Determine the [X, Y] coordinate at the center of the cell enclosing the given text.  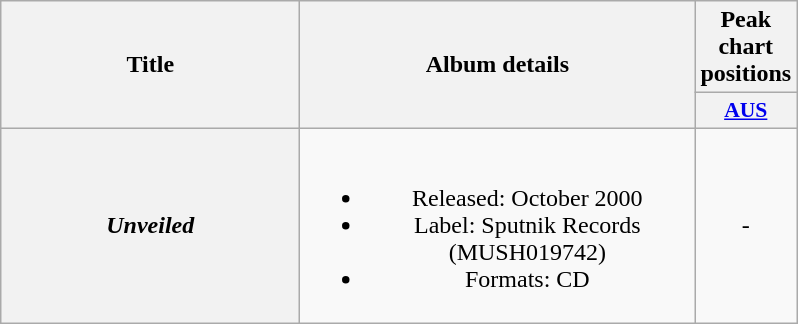
Unveiled [150, 225]
Album details [498, 65]
Title [150, 65]
AUS [746, 111]
Released: October 2000Label: Sputnik Records (MUSH019742)Formats: CD [498, 225]
- [746, 225]
Peak chart positions [746, 47]
